Pinpoint the cell where the given text exists, returning its [X, Y] midpoint coordinate. 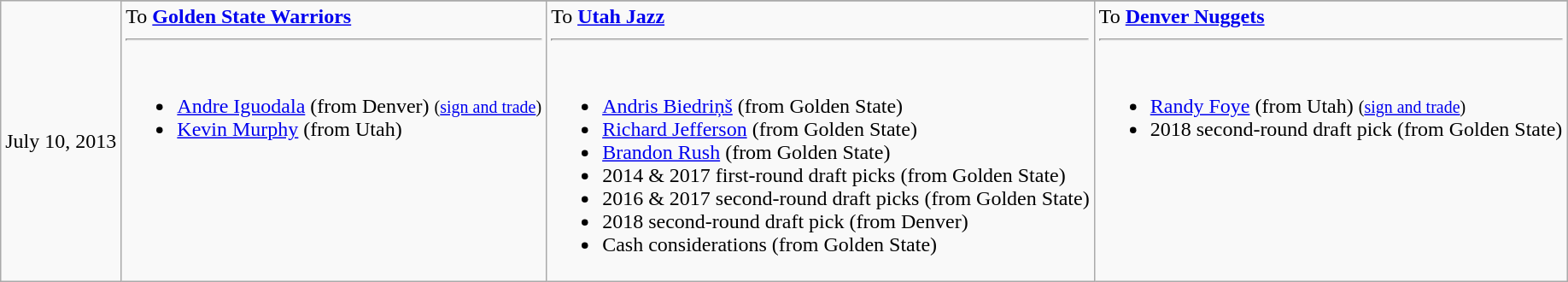
July 10, 2013 [61, 142]
To Denver NuggetsRandy Foye (from Utah) (sign and trade)2018 second-round draft pick (from Golden State) [1331, 142]
To Golden State WarriorsAndre Iguodala (from Denver) (sign and trade)Kevin Murphy (from Utah) [334, 142]
